Determine the (x, y) coordinate at the center of the cell enclosing the given text.  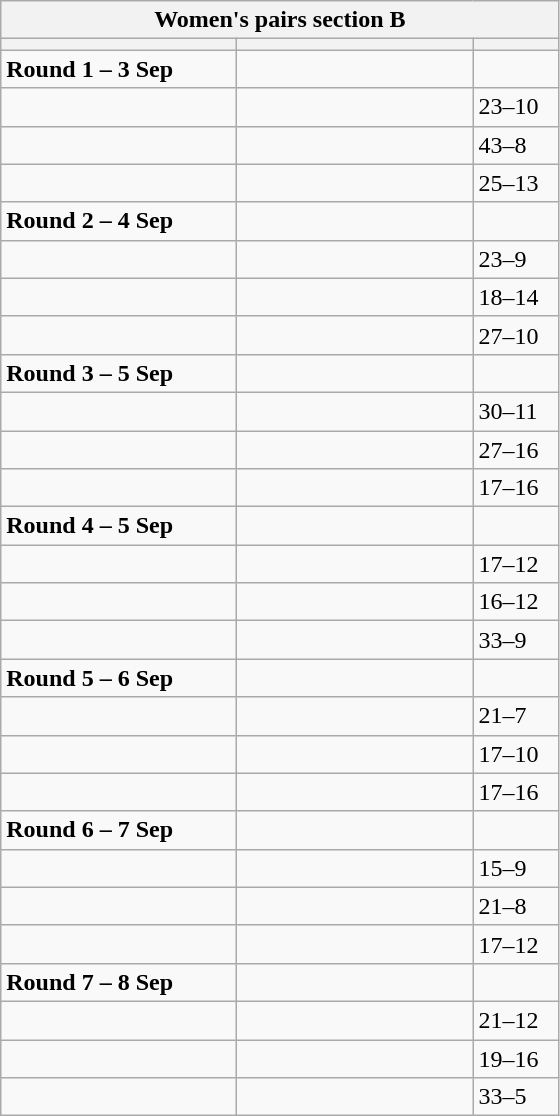
27–10 (516, 335)
23–10 (516, 107)
30–11 (516, 411)
Round 1 – 3 Sep (119, 69)
Round 7 – 8 Sep (119, 982)
17–10 (516, 754)
Round 3 – 5 Sep (119, 373)
21–12 (516, 1020)
33–5 (516, 1097)
15–9 (516, 868)
43–8 (516, 145)
Women's pairs section B (280, 20)
25–13 (516, 183)
21–8 (516, 906)
23–9 (516, 259)
Round 2 – 4 Sep (119, 221)
27–16 (516, 449)
19–16 (516, 1059)
Round 6 – 7 Sep (119, 830)
33–9 (516, 640)
16–12 (516, 602)
Round 5 – 6 Sep (119, 678)
21–7 (516, 716)
Round 4 – 5 Sep (119, 526)
18–14 (516, 297)
